Output the (x, y) coordinate of the center of the cell containing the given text.  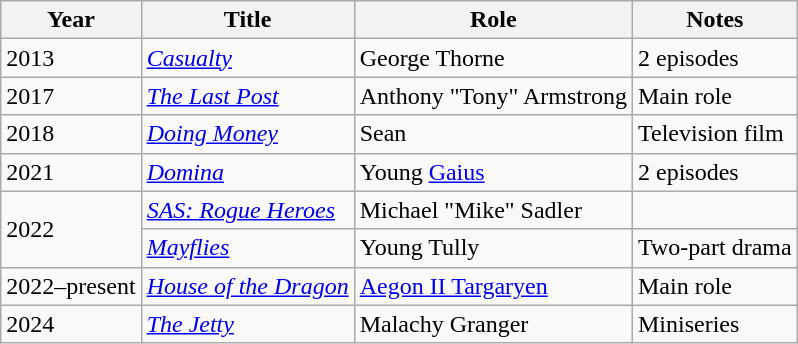
Doing Money (248, 134)
Year (71, 20)
The Jetty (248, 324)
2022 (71, 229)
Domina (248, 172)
Young Tully (493, 248)
2024 (71, 324)
George Thorne (493, 58)
Title (248, 20)
Two-part drama (714, 248)
Young Gaius (493, 172)
2013 (71, 58)
House of the Dragon (248, 286)
Malachy Granger (493, 324)
Sean (493, 134)
2018 (71, 134)
2021 (71, 172)
Casualty (248, 58)
Role (493, 20)
Michael "Mike" Sadler (493, 210)
2017 (71, 96)
The Last Post (248, 96)
2022–present (71, 286)
Aegon II Targaryen (493, 286)
Notes (714, 20)
Mayflies (248, 248)
Miniseries (714, 324)
Anthony "Tony" Armstrong (493, 96)
SAS: Rogue Heroes (248, 210)
Television film (714, 134)
